Locate the cell with the specified text and output its [X, Y] center coordinate. 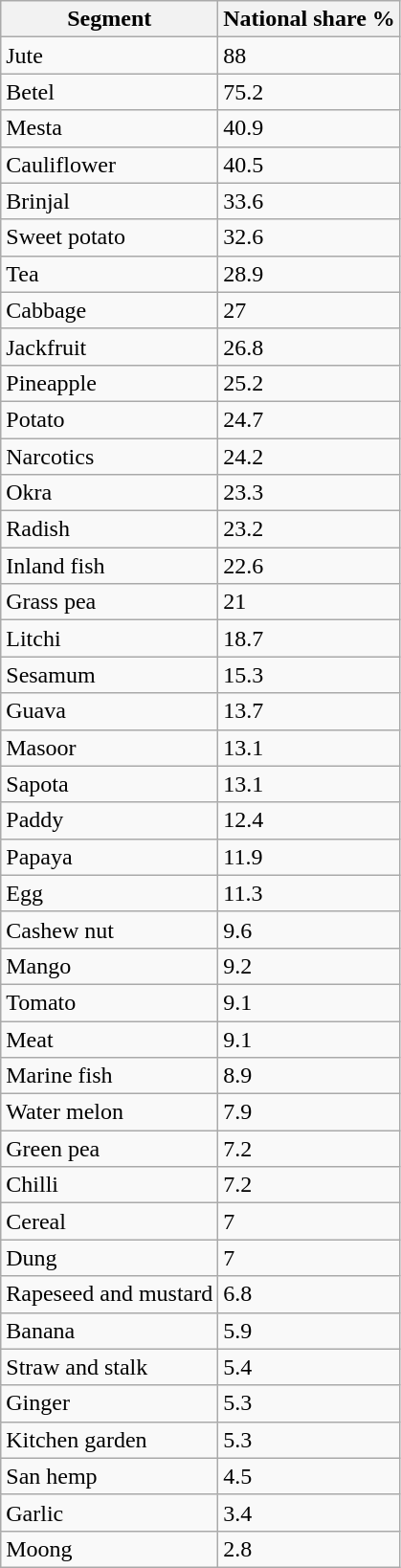
11.9 [310, 857]
Egg [109, 893]
Rapeseed and mustard [109, 1294]
Guava [109, 711]
Paddy [109, 820]
23.2 [310, 529]
12.4 [310, 820]
5.9 [310, 1331]
Chilli [109, 1185]
Litchi [109, 638]
National share % [310, 19]
Water melon [109, 1112]
Inland fish [109, 566]
25.2 [310, 383]
San hemp [109, 1476]
21 [310, 602]
33.6 [310, 201]
Narcotics [109, 457]
9.2 [310, 966]
Dung [109, 1258]
8.9 [310, 1076]
Tea [109, 274]
22.6 [310, 566]
Mango [109, 966]
Papaya [109, 857]
Betel [109, 92]
40.5 [310, 165]
23.3 [310, 493]
11.3 [310, 893]
Moong [109, 1549]
9.6 [310, 930]
Garlic [109, 1512]
Cashew nut [109, 930]
6.8 [310, 1294]
7.9 [310, 1112]
Mesta [109, 128]
Green pea [109, 1149]
Cereal [109, 1221]
Jute [109, 56]
Ginger [109, 1403]
Potato [109, 419]
Segment [109, 19]
24.7 [310, 419]
26.8 [310, 347]
Grass pea [109, 602]
2.8 [310, 1549]
32.6 [310, 237]
Jackfruit [109, 347]
Radish [109, 529]
Kitchen garden [109, 1440]
Marine fish [109, 1076]
3.4 [310, 1512]
Sapota [109, 784]
24.2 [310, 457]
5.4 [310, 1367]
Straw and stalk [109, 1367]
27 [310, 310]
4.5 [310, 1476]
40.9 [310, 128]
Brinjal [109, 201]
Okra [109, 493]
Cauliflower [109, 165]
Masoor [109, 748]
13.7 [310, 711]
Tomato [109, 1002]
75.2 [310, 92]
Cabbage [109, 310]
Banana [109, 1331]
18.7 [310, 638]
28.9 [310, 274]
Sweet potato [109, 237]
88 [310, 56]
Meat [109, 1039]
Sesamum [109, 675]
15.3 [310, 675]
Pineapple [109, 383]
